For the text-containing cell, return its midpoint in (x, y) coordinate format. 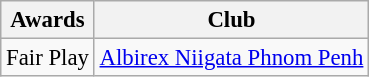
Albirex Niigata Phnom Penh (231, 58)
Fair Play (48, 58)
Awards (48, 20)
Club (231, 20)
